Output the (x, y) coordinate of the center of the cell containing the given text.  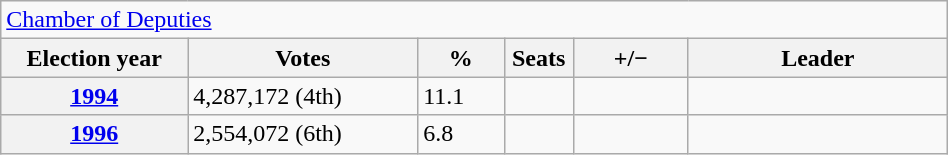
Election year (94, 58)
6.8 (461, 134)
Votes (303, 58)
2,554,072 (6th) (303, 134)
% (461, 58)
Chamber of Deputies (474, 20)
Leader (818, 58)
1994 (94, 96)
+/− (630, 58)
1996 (94, 134)
4,287,172 (4th) (303, 96)
11.1 (461, 96)
Seats (538, 58)
